Provide the [X, Y] coordinate of the cell's center where the given text is located.  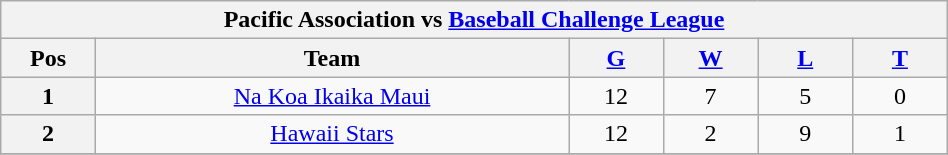
9 [806, 134]
L [806, 58]
G [616, 58]
Pacific Association vs Baseball Challenge League [474, 20]
0 [900, 96]
W [710, 58]
5 [806, 96]
T [900, 58]
Hawaii Stars [332, 134]
7 [710, 96]
Team [332, 58]
Pos [48, 58]
Na Koa Ikaika Maui [332, 96]
